Locate the cell with the specified text and output its (X, Y) center coordinate. 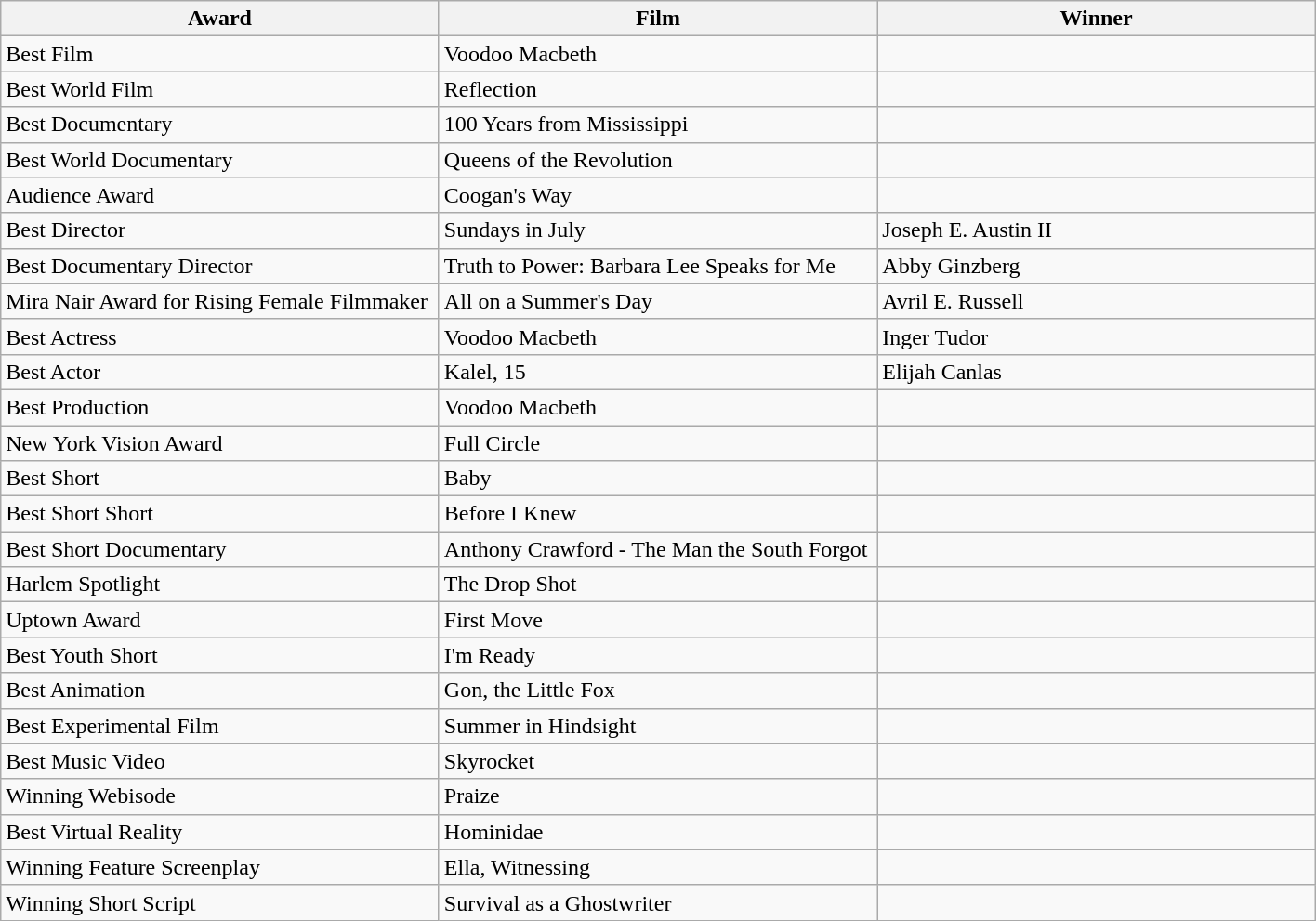
Coogan's Way (658, 195)
Best Short Documentary (220, 549)
Best World Film (220, 89)
Best Actor (220, 372)
Harlem Spotlight (220, 585)
Praize (658, 796)
Best Youth Short (220, 655)
Best Short (220, 479)
Survival as a Ghostwriter (658, 902)
Queens of the Revolution (658, 160)
Kalel, 15 (658, 372)
Anthony Crawford - The Man the South Forgot (658, 549)
Ella, Witnessing (658, 867)
Summer in Hindsight (658, 726)
Reflection (658, 89)
Elijah Canlas (1097, 372)
Joseph E. Austin II (1097, 230)
Winner (1097, 19)
Best Virtual Reality (220, 832)
Award (220, 19)
I'm Ready (658, 655)
Full Circle (658, 443)
First Move (658, 620)
Winning Feature Screenplay (220, 867)
The Drop Shot (658, 585)
Best Film (220, 54)
Avril E. Russell (1097, 301)
All on a Summer's Day (658, 301)
Film (658, 19)
Inger Tudor (1097, 336)
Best Documentary (220, 125)
Abby Ginzberg (1097, 266)
Truth to Power: Barbara Lee Speaks for Me (658, 266)
Gon, the Little Fox (658, 691)
Before I Knew (658, 514)
New York Vision Award (220, 443)
Best Experimental Film (220, 726)
Mira Nair Award for Rising Female Filmmaker (220, 301)
Best Short Short (220, 514)
Best Actress (220, 336)
Best Animation (220, 691)
Audience Award (220, 195)
Best World Documentary (220, 160)
Skyrocket (658, 761)
Sundays in July (658, 230)
Winning Webisode (220, 796)
Best Documentary Director (220, 266)
Best Music Video (220, 761)
Best Director (220, 230)
Uptown Award (220, 620)
Winning Short Script (220, 902)
100 Years from Mississippi (658, 125)
Best Production (220, 407)
Hominidae (658, 832)
Baby (658, 479)
